Determine the (x, y) coordinate at the center of the cell enclosing the given text.  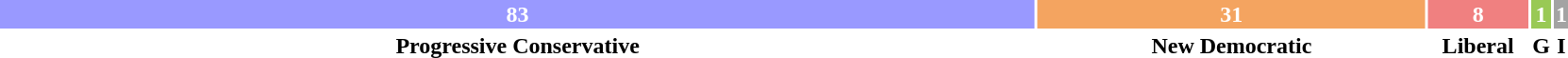
31 (1231, 14)
83 (517, 14)
8 (1478, 14)
